Determine the (x, y) coordinate at the center of the cell enclosing the given text.  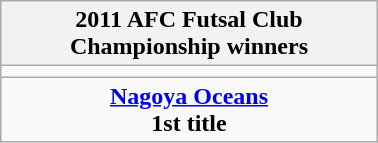
2011 AFC Futsal Club Championship winners (189, 34)
Nagoya Oceans1st title (189, 110)
